Capture the cell that displays the provided text and extract its (X, Y) central coordinate. 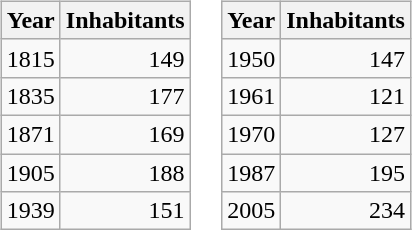
147 (346, 58)
1961 (252, 96)
1939 (30, 211)
121 (346, 96)
1970 (252, 134)
1987 (252, 173)
149 (125, 58)
188 (125, 173)
234 (346, 211)
177 (125, 96)
1835 (30, 96)
1905 (30, 173)
127 (346, 134)
195 (346, 173)
2005 (252, 211)
151 (125, 211)
1871 (30, 134)
1815 (30, 58)
1950 (252, 58)
169 (125, 134)
